Identify which cell holds the provided text, then report its (X, Y) central coordinate. 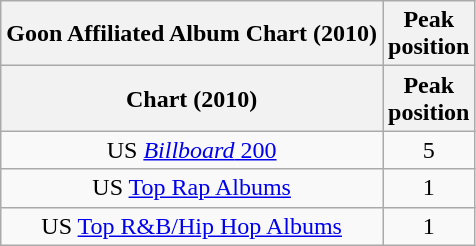
US Billboard 200 (192, 150)
US Top Rap Albums (192, 188)
5 (428, 150)
US Top R&B/Hip Hop Albums (192, 226)
Chart (2010) (192, 98)
Goon Affiliated Album Chart (2010) (192, 34)
